Determine the (X, Y) coordinate at the center of the cell enclosing the given text.  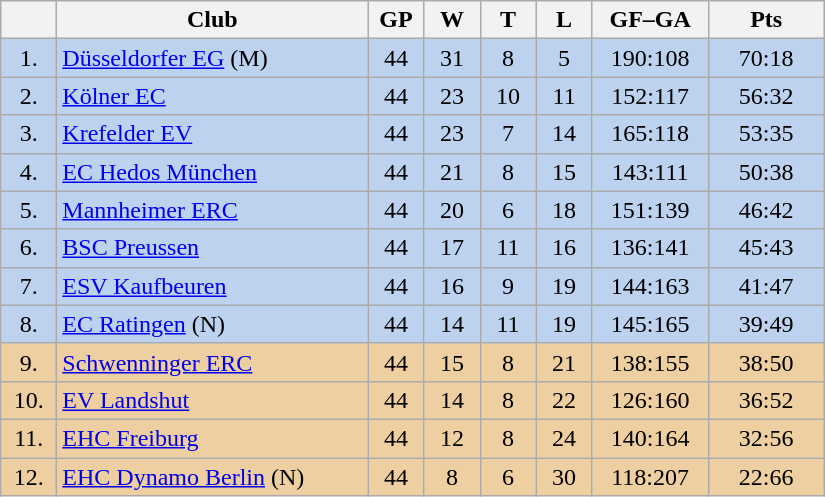
152:117 (650, 96)
BSC Preussen (212, 248)
136:141 (650, 248)
W (452, 20)
45:43 (766, 248)
GP (396, 20)
6. (29, 248)
22 (564, 400)
Club (212, 20)
17 (452, 248)
Kölner EC (212, 96)
5 (564, 58)
9. (29, 362)
165:118 (650, 134)
140:164 (650, 438)
30 (564, 477)
EC Hedos München (212, 172)
53:35 (766, 134)
ESV Kaufbeuren (212, 286)
39:49 (766, 324)
32:56 (766, 438)
138:155 (650, 362)
Mannheimer ERC (212, 210)
24 (564, 438)
56:32 (766, 96)
Schwenninger ERC (212, 362)
118:207 (650, 477)
12 (452, 438)
31 (452, 58)
22:66 (766, 477)
50:38 (766, 172)
41:47 (766, 286)
70:18 (766, 58)
EV Landshut (212, 400)
4. (29, 172)
126:160 (650, 400)
L (564, 20)
GF–GA (650, 20)
Pts (766, 20)
144:163 (650, 286)
20 (452, 210)
190:108 (650, 58)
Düsseldorfer EG (M) (212, 58)
Krefelder EV (212, 134)
EC Ratingen (N) (212, 324)
T (508, 20)
12. (29, 477)
10 (508, 96)
11. (29, 438)
151:139 (650, 210)
5. (29, 210)
145:165 (650, 324)
7. (29, 286)
38:50 (766, 362)
10. (29, 400)
46:42 (766, 210)
7 (508, 134)
9 (508, 286)
2. (29, 96)
EHC Freiburg (212, 438)
EHC Dynamo Berlin (N) (212, 477)
8. (29, 324)
1. (29, 58)
18 (564, 210)
3. (29, 134)
143:111 (650, 172)
36:52 (766, 400)
